Output the (x, y) coordinate of the center of the cell containing the given text.  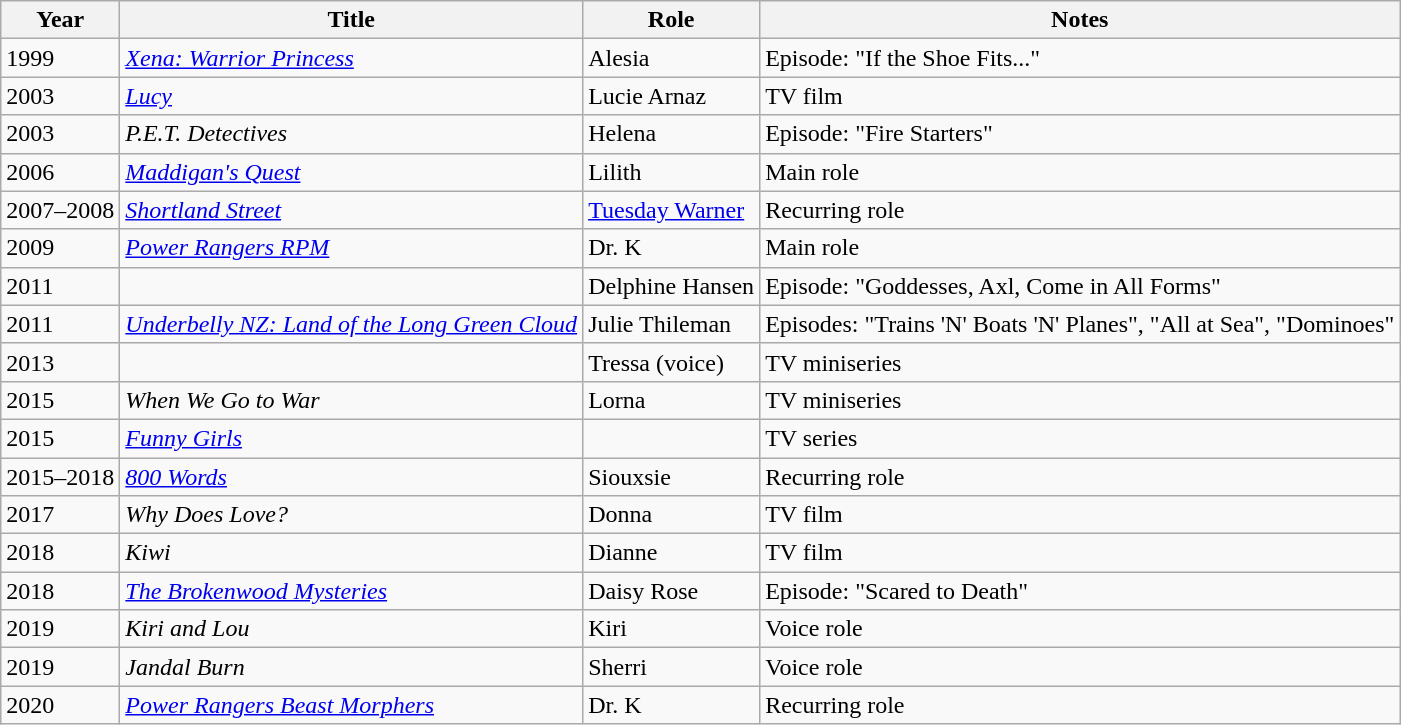
2013 (60, 362)
2017 (60, 515)
2020 (60, 705)
Lilith (672, 172)
Notes (1080, 20)
Power Rangers RPM (352, 248)
2015–2018 (60, 477)
Kiri and Lou (352, 629)
Lucy (352, 96)
1999 (60, 58)
Power Rangers Beast Morphers (352, 705)
Funny Girls (352, 438)
Julie Thileman (672, 324)
Role (672, 20)
Title (352, 20)
Alesia (672, 58)
Lucie Arnaz (672, 96)
Episodes: "Trains 'N' Boats 'N' Planes", "All at Sea", "Dominoes" (1080, 324)
Kiri (672, 629)
Tressa (voice) (672, 362)
Siouxsie (672, 477)
Daisy Rose (672, 591)
800 Words (352, 477)
Why Does Love? (352, 515)
Jandal Burn (352, 667)
P.E.T. Detectives (352, 134)
Xena: Warrior Princess (352, 58)
Year (60, 20)
Shortland Street (352, 210)
Maddigan's Quest (352, 172)
Episode: "Scared to Death" (1080, 591)
Underbelly NZ: Land of the Long Green Cloud (352, 324)
Lorna (672, 400)
Sherri (672, 667)
Dianne (672, 553)
Delphine Hansen (672, 286)
Episode: "Goddesses, Axl, Come in All Forms" (1080, 286)
The Brokenwood Mysteries (352, 591)
Episode: "If the Shoe Fits..." (1080, 58)
2006 (60, 172)
Helena (672, 134)
Tuesday Warner (672, 210)
TV series (1080, 438)
2007–2008 (60, 210)
Kiwi (352, 553)
Donna (672, 515)
Episode: "Fire Starters" (1080, 134)
2009 (60, 248)
When We Go to War (352, 400)
